Output the [x, y] coordinate of the center of the cell containing the given text.  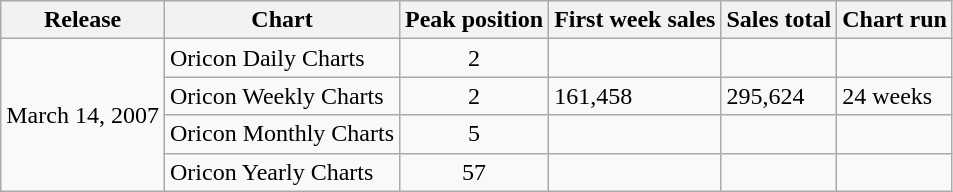
Oricon Daily Charts [282, 58]
57 [474, 172]
First week sales [635, 20]
Peak position [474, 20]
Oricon Monthly Charts [282, 134]
Chart run [895, 20]
161,458 [635, 96]
Chart [282, 20]
Release [83, 20]
Sales total [779, 20]
5 [474, 134]
Oricon Weekly Charts [282, 96]
24 weeks [895, 96]
March 14, 2007 [83, 115]
Oricon Yearly Charts [282, 172]
295,624 [779, 96]
